Detect which cell encompasses the target text, then output its (X, Y) center coordinate. 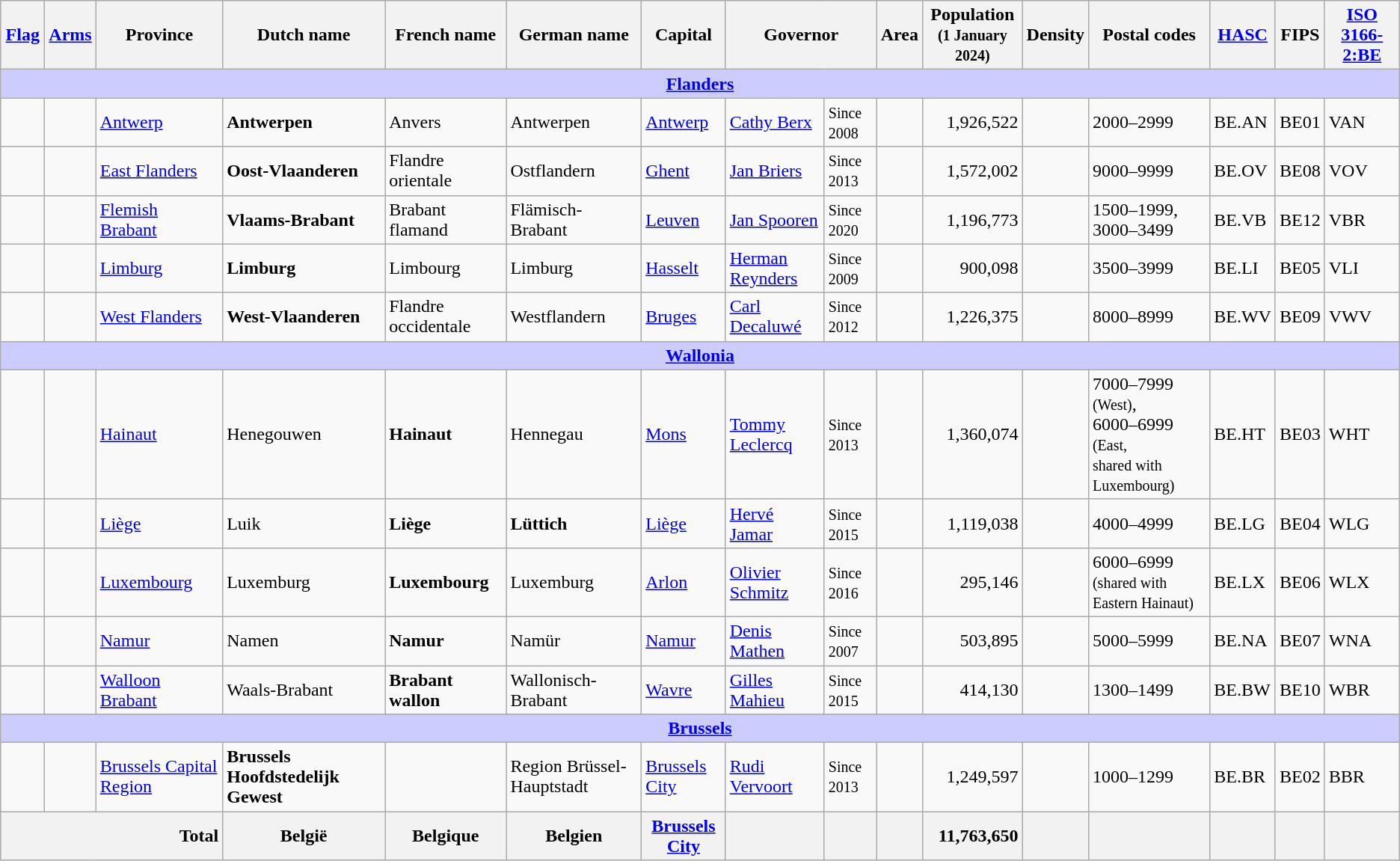
Ghent (684, 171)
Olivier Schmitz (775, 582)
West Flanders (159, 317)
Capital (684, 35)
Brussels Hoofdstedelijk Gewest (304, 777)
Luik (304, 524)
Since 2009 (850, 268)
VBR (1362, 220)
7000–7999 (West), 6000–6999 (East, shared with Luxembourg) (1149, 434)
503,895 (973, 640)
BE03 (1300, 434)
3500–3999 (1149, 268)
Brussels Capital Region (159, 777)
BE.NA (1243, 640)
WBR (1362, 690)
295,146 (973, 582)
VAN (1362, 123)
5000–5999 (1149, 640)
BE.WV (1243, 317)
Postal codes (1149, 35)
BE07 (1300, 640)
Hervé Jamar (775, 524)
Wallonisch-Brabant (574, 690)
1,119,038 (973, 524)
Lüttich (574, 524)
West-Vlaanderen (304, 317)
1,572,002 (973, 171)
Namür (574, 640)
Governor (801, 35)
Waals-Brabant (304, 690)
Westflandern (574, 317)
BE10 (1300, 690)
4000–4999 (1149, 524)
Wavre (684, 690)
1300–1499 (1149, 690)
Brussels (700, 729)
Limbourg (446, 268)
BE.LX (1243, 582)
BE.VB (1243, 220)
Since 2007 (850, 640)
1500–1999, 3000–3499 (1149, 220)
Brabant flamand (446, 220)
Flag (22, 35)
German name (574, 35)
1,226,375 (973, 317)
Since 2020 (850, 220)
WNA (1362, 640)
Hasselt (684, 268)
BE12 (1300, 220)
Arlon (684, 582)
BE.OV (1243, 171)
900,098 (973, 268)
Arms (70, 35)
BE.LG (1243, 524)
Namen (304, 640)
Tommy Leclercq (775, 434)
BE01 (1300, 123)
Anvers (446, 123)
Vlaams-Brabant (304, 220)
8000–8999 (1149, 317)
Brabant wallon (446, 690)
BE.AN (1243, 123)
Flemish Brabant (159, 220)
Mons (684, 434)
Belgien (574, 836)
WLX (1362, 582)
Since 2012 (850, 317)
Ostflandern (574, 171)
BE.BW (1243, 690)
HASC (1243, 35)
Flandre occidentale (446, 317)
Walloon Brabant (159, 690)
Jan Briers (775, 171)
Carl Decaluwé (775, 317)
Leuven (684, 220)
Flandre orientale (446, 171)
BE08 (1300, 171)
Flämisch-Brabant (574, 220)
Dutch name (304, 35)
VWV (1362, 317)
Bruges (684, 317)
French name (446, 35)
Henegouwen (304, 434)
BE02 (1300, 777)
BE09 (1300, 317)
Gilles Mahieu (775, 690)
Rudi Vervoort (775, 777)
Density (1055, 35)
Oost-Vlaanderen (304, 171)
1,196,773 (973, 220)
East Flanders (159, 171)
BE04 (1300, 524)
Cathy Berx (775, 123)
Belgique (446, 836)
België (304, 836)
Region Brüssel-Hauptstadt (574, 777)
1000–1299 (1149, 777)
Denis Mathen (775, 640)
Jan Spooren (775, 220)
414,130 (973, 690)
BE.BR (1243, 777)
BE.HT (1243, 434)
BE.LI (1243, 268)
BE05 (1300, 268)
WLG (1362, 524)
1,360,074 (973, 434)
FIPS (1300, 35)
11,763,650 (973, 836)
Province (159, 35)
VOV (1362, 171)
Hennegau (574, 434)
9000–9999 (1149, 171)
BBR (1362, 777)
Population(1 January 2024) (973, 35)
VLI (1362, 268)
Total (112, 836)
1,249,597 (973, 777)
Since 2016 (850, 582)
2000–2999 (1149, 123)
Since 2008 (850, 123)
Flanders (700, 84)
Area (899, 35)
ISO 3166-2:BE (1362, 35)
Wallonia (700, 355)
1,926,522 (973, 123)
BE06 (1300, 582)
WHT (1362, 434)
6000–6999(shared with Eastern Hainaut) (1149, 582)
Herman Reynders (775, 268)
